Return the (x, y) coordinate for the center point of the cell that contains the specified text.  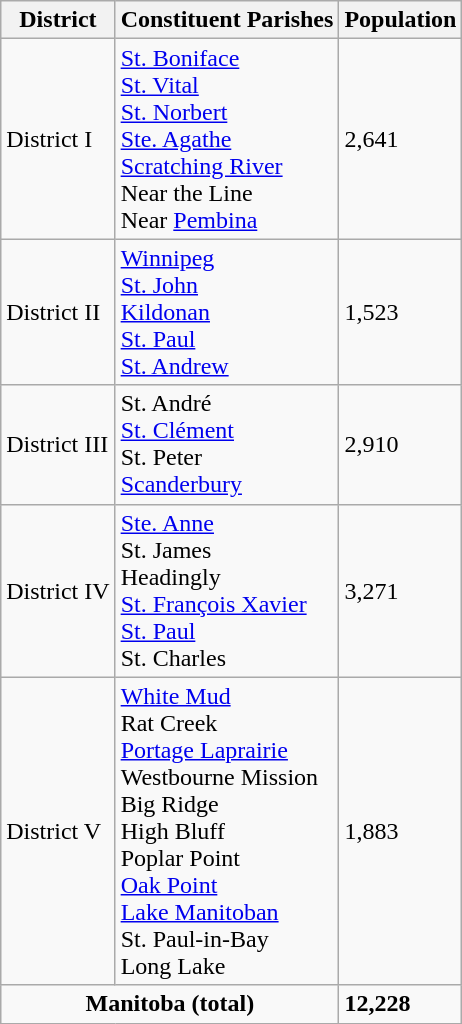
1,883 (400, 831)
St. AndréSt. ClémentSt. PeterScanderbury (227, 444)
District III (58, 444)
District I (58, 139)
2,641 (400, 139)
District IV (58, 590)
St. BonifaceSt. VitalSt. NorbertSte. AgatheScratching RiverNear the LineNear Pembina (227, 139)
District (58, 20)
Ste. AnneSt. JamesHeadinglySt. François XavierSt. PaulSt. Charles (227, 590)
White MudRat CreekPortage LaprairieWestbourne MissionBig RidgeHigh BluffPoplar PointOak PointLake ManitobanSt. Paul-in-BayLong Lake (227, 831)
District II (58, 312)
12,228 (400, 1004)
2,910 (400, 444)
1,523 (400, 312)
Constituent Parishes (227, 20)
Manitoba (total) (170, 1004)
3,271 (400, 590)
Population (400, 20)
District V (58, 831)
WinnipegSt. JohnKildonanSt. PaulSt. Andrew (227, 312)
